From the cell containing the given text, extract its center point as [X, Y] coordinate. 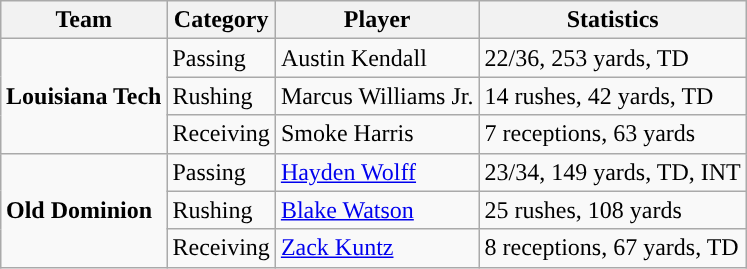
Category [221, 20]
Austin Kendall [377, 58]
Marcus Williams Jr. [377, 96]
23/34, 149 yards, TD, INT [612, 172]
Louisiana Tech [83, 96]
Player [377, 20]
Smoke Harris [377, 134]
Statistics [612, 20]
Team [83, 20]
Hayden Wolff [377, 172]
25 rushes, 108 yards [612, 210]
14 rushes, 42 yards, TD [612, 96]
8 receptions, 67 yards, TD [612, 248]
Blake Watson [377, 210]
22/36, 253 yards, TD [612, 58]
7 receptions, 63 yards [612, 134]
Old Dominion [83, 210]
Zack Kuntz [377, 248]
